Find where the given text appears and provide that cell's center as [X, Y] coordinate. 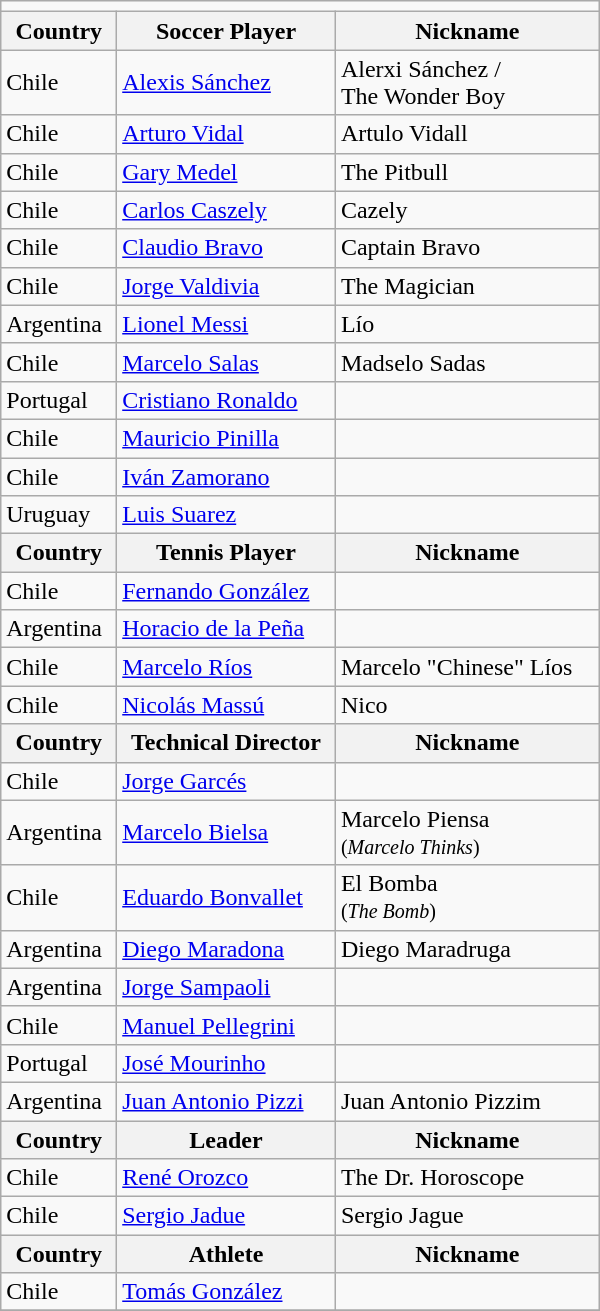
Jorge Sampaoli [226, 987]
Carlos Caszely [226, 210]
Cazely [467, 210]
Marcelo Piensa (Marcelo Thinks) [467, 832]
Uruguay [59, 515]
Nicolás Massú [226, 705]
Eduardo Bonvallet [226, 898]
Lío [467, 324]
El Bomba (The Bomb) [467, 898]
The Pitbull [467, 172]
Diego Maradona [226, 949]
Arturo Vidal [226, 134]
Horacio de la Peña [226, 629]
Manuel Pellegrini [226, 1025]
Madselo Sadas [467, 362]
Jorge Garcés [226, 781]
Marcelo Bielsa [226, 832]
Juan Antonio Pizzi [226, 1101]
Tomás González [226, 1292]
Sergio Jague [467, 1216]
The Magician [467, 286]
René Orozco [226, 1178]
Alexis Sánchez [226, 82]
Lionel Messi [226, 324]
Soccer Player [226, 31]
Athlete [226, 1254]
Gary Medel [226, 172]
Marcelo Salas [226, 362]
Captain Bravo [467, 248]
The Dr. Horoscope [467, 1178]
Jorge Valdivia [226, 286]
Claudio Bravo [226, 248]
Marcelo Ríos [226, 667]
Leader [226, 1139]
Mauricio Pinilla [226, 438]
Diego Maradruga [467, 949]
Fernando González [226, 591]
Technical Director [226, 743]
Cristiano Ronaldo [226, 400]
Tennis Player [226, 553]
Nico [467, 705]
Artulo Vidall [467, 134]
Marcelo "Chinese" Líos [467, 667]
José Mourinho [226, 1063]
Iván Zamorano [226, 477]
Juan Antonio Pizzim [467, 1101]
Alerxi Sánchez / The Wonder Boy [467, 82]
Sergio Jadue [226, 1216]
Luis Suarez [226, 515]
